For the text-containing cell, return its midpoint in (X, Y) coordinate format. 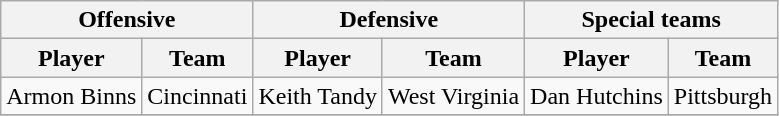
Offensive (127, 20)
Armon Binns (72, 96)
Cincinnati (198, 96)
Keith Tandy (318, 96)
Dan Hutchins (597, 96)
Pittsburgh (722, 96)
West Virginia (453, 96)
Defensive (389, 20)
Special teams (652, 20)
